Return (X, Y) of the center of cell containing provided text 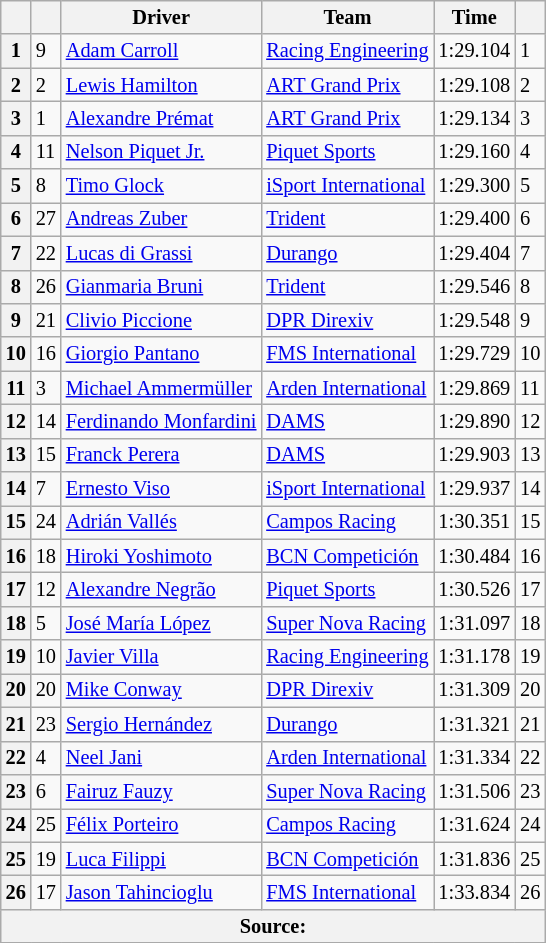
1:30.526 (475, 589)
1:31.506 (475, 791)
Clivio Piccione (162, 320)
1:29.729 (475, 354)
1:31.624 (475, 825)
Luca Filippi (162, 859)
Javier Villa (162, 657)
1:29.300 (475, 186)
Ernesto Viso (162, 489)
Adrián Vallés (162, 522)
Time (475, 17)
1:31.334 (475, 758)
1:30.484 (475, 556)
José María López (162, 623)
Franck Perera (162, 455)
Félix Porteiro (162, 825)
1:31.178 (475, 657)
Alexandre Negrão (162, 589)
Nelson Piquet Jr. (162, 152)
1:30.351 (475, 522)
Jason Tahincioglu (162, 892)
1:33.834 (475, 892)
1:29.134 (475, 118)
1:29.404 (475, 253)
Andreas Zuber (162, 219)
Driver (162, 17)
Mike Conway (162, 690)
1:31.309 (475, 690)
Ferdinando Monfardini (162, 421)
1:29.160 (475, 152)
1:31.836 (475, 859)
Giorgio Pantano (162, 354)
1:29.903 (475, 455)
1:29.937 (475, 489)
Fairuz Fauzy (162, 791)
Neel Jani (162, 758)
1:29.548 (475, 320)
Adam Carroll (162, 51)
27 (46, 219)
1:29.890 (475, 421)
1:29.546 (475, 287)
Michael Ammermüller (162, 388)
Lucas di Grassi (162, 253)
Timo Glock (162, 186)
1:29.104 (475, 51)
1:31.097 (475, 623)
1:29.108 (475, 85)
1:31.321 (475, 724)
Lewis Hamilton (162, 85)
Gianmaria Bruni (162, 287)
Alexandre Prémat (162, 118)
Hiroki Yoshimoto (162, 556)
Team (347, 17)
1:29.400 (475, 219)
Sergio Hernández (162, 724)
1:29.869 (475, 388)
Source: (273, 926)
